Capture the cell that displays the provided text and extract its [X, Y] central coordinate. 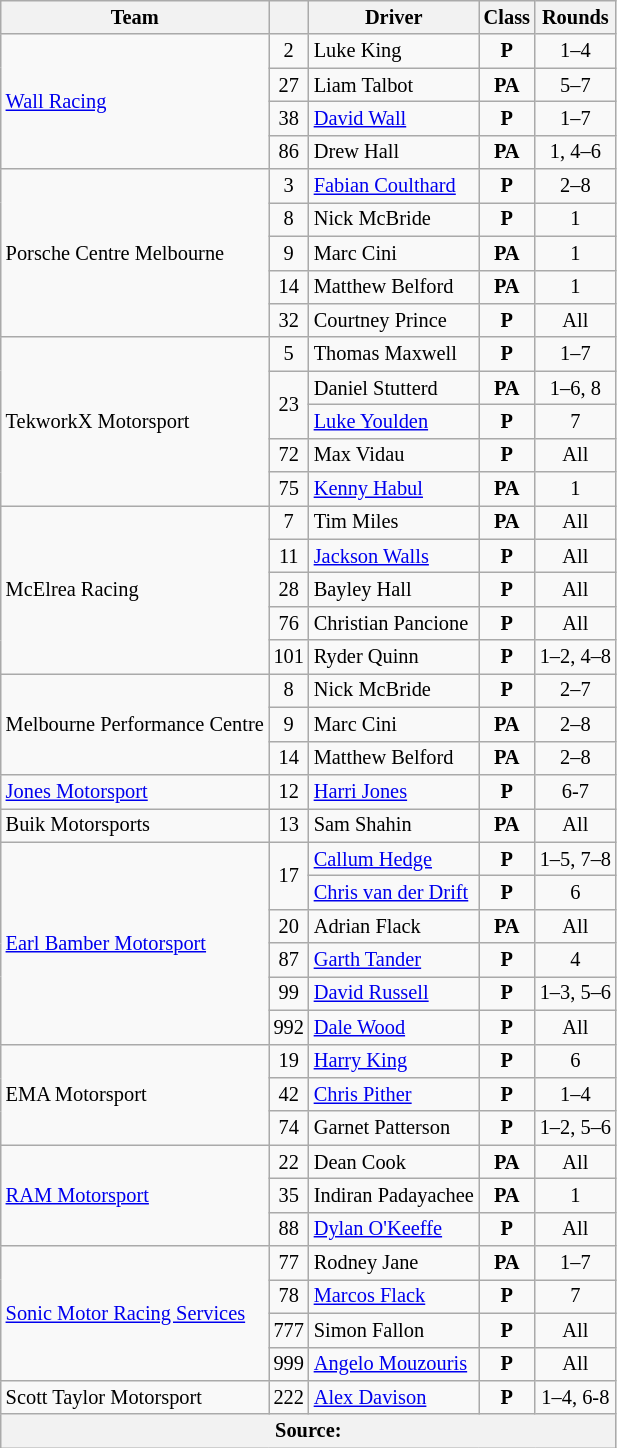
1–2, 5–6 [576, 1128]
Dean Cook [394, 1162]
Adrian Flack [394, 926]
72 [289, 455]
5–7 [576, 85]
2–7 [576, 690]
4 [576, 960]
Earl Bamber Motorsport [135, 943]
42 [289, 1094]
Courtney Prince [394, 320]
17 [289, 876]
1–4, 6-8 [576, 1397]
38 [289, 118]
Liam Talbot [394, 85]
Christian Pancione [394, 623]
28 [289, 589]
5 [289, 354]
Rodney Jane [394, 1263]
Buik Motorsports [135, 825]
Rounds [576, 17]
1, 4–6 [576, 152]
Drew Hall [394, 152]
87 [289, 960]
74 [289, 1128]
27 [289, 85]
20 [289, 926]
88 [289, 1229]
David Wall [394, 118]
1–3, 5–6 [576, 993]
TekworkX Motorsport [135, 421]
32 [289, 320]
222 [289, 1397]
Callum Hedge [394, 859]
Thomas Maxwell [394, 354]
Jackson Walls [394, 556]
19 [289, 1061]
Luke Youlden [394, 421]
Team [135, 17]
2 [289, 51]
Tim Miles [394, 522]
78 [289, 1296]
Fabian Coulthard [394, 186]
McElrea Racing [135, 589]
Garth Tander [394, 960]
101 [289, 657]
Luke King [394, 51]
Angelo Mouzouris [394, 1364]
13 [289, 825]
Class [507, 17]
Alex Davison [394, 1397]
75 [289, 489]
Dale Wood [394, 1027]
35 [289, 1195]
EMA Motorsport [135, 1094]
Jones Motorsport [135, 791]
77 [289, 1263]
Scott Taylor Motorsport [135, 1397]
1–2, 4–8 [576, 657]
RAM Motorsport [135, 1196]
999 [289, 1364]
Max Vidau [394, 455]
Bayley Hall [394, 589]
992 [289, 1027]
Simon Fallon [394, 1330]
Wall Racing [135, 102]
David Russell [394, 993]
76 [289, 623]
22 [289, 1162]
99 [289, 993]
23 [289, 404]
Daniel Stutterd [394, 388]
Porsche Centre Melbourne [135, 253]
1–6, 8 [576, 388]
Kenny Habul [394, 489]
Ryder Quinn [394, 657]
6-7 [576, 791]
Marcos Flack [394, 1296]
1–5, 7–8 [576, 859]
Chris Pither [394, 1094]
3 [289, 186]
Sonic Motor Racing Services [135, 1314]
Chris van der Drift [394, 892]
Sam Shahin [394, 825]
Dylan O'Keeffe [394, 1229]
Indiran Padayachee [394, 1195]
11 [289, 556]
Driver [394, 17]
Harri Jones [394, 791]
777 [289, 1330]
12 [289, 791]
86 [289, 152]
Melbourne Performance Centre [135, 724]
Source: [308, 1431]
Garnet Patterson [394, 1128]
Harry King [394, 1061]
